Search for the cell housing the specified text and yield its [X, Y] center coordinate. 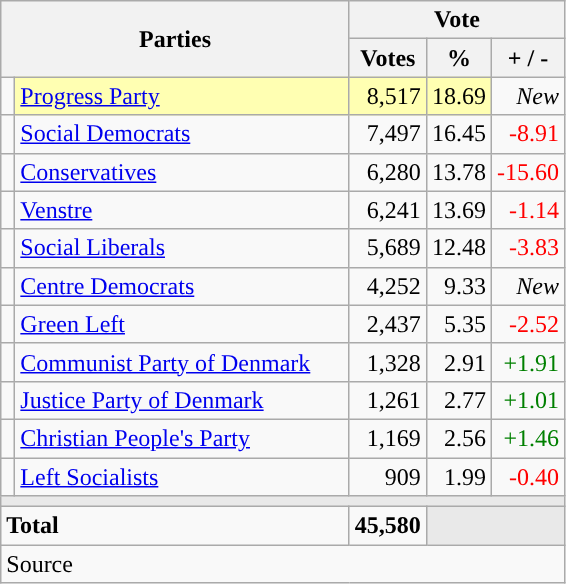
2,437 [388, 324]
Social Democrats [182, 134]
+1.46 [528, 438]
Centre Democrats [182, 286]
2.91 [458, 362]
-8.91 [528, 134]
Progress Party [182, 96]
9.33 [458, 286]
-15.60 [528, 172]
5.35 [458, 324]
4,252 [388, 286]
6,280 [388, 172]
8,517 [388, 96]
1,261 [388, 400]
Votes [388, 58]
Conservatives [182, 172]
% [458, 58]
Total [176, 526]
1,328 [388, 362]
909 [388, 477]
12.48 [458, 248]
16.45 [458, 134]
+1.01 [528, 400]
Venstre [182, 210]
-3.83 [528, 248]
13.78 [458, 172]
+1.91 [528, 362]
Left Socialists [182, 477]
45,580 [388, 526]
Parties [176, 39]
-0.40 [528, 477]
+ / - [528, 58]
-1.14 [528, 210]
7,497 [388, 134]
2.56 [458, 438]
Justice Party of Denmark [182, 400]
5,689 [388, 248]
1.99 [458, 477]
6,241 [388, 210]
1,169 [388, 438]
18.69 [458, 96]
-2.52 [528, 324]
Christian People's Party [182, 438]
Source [283, 564]
Communist Party of Denmark [182, 362]
Vote [456, 20]
2.77 [458, 400]
13.69 [458, 210]
Social Liberals [182, 248]
Green Left [182, 324]
